Identify which cell holds the provided text, then report its [x, y] central coordinate. 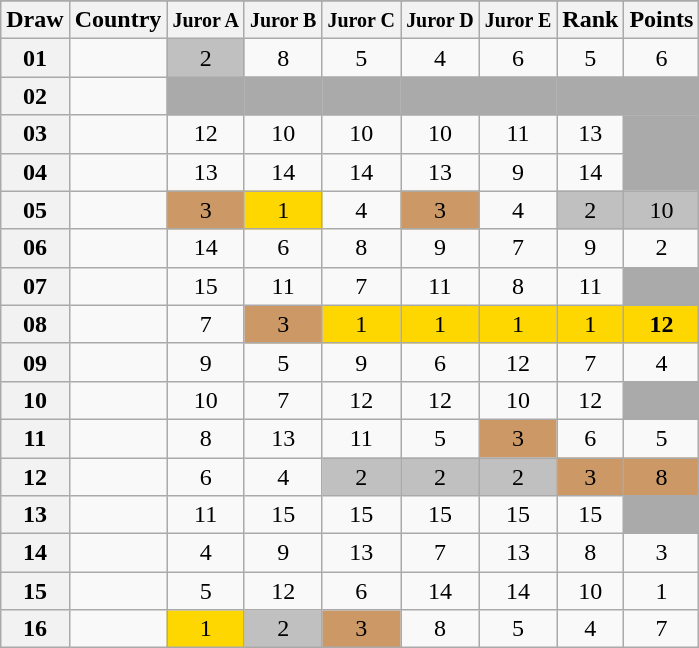
04 [35, 172]
16 [35, 629]
05 [35, 210]
Country [118, 20]
01 [35, 58]
Juror C [362, 20]
Juror A [206, 20]
09 [35, 362]
Juror B [283, 20]
Juror D [440, 20]
06 [35, 248]
07 [35, 286]
Draw [35, 20]
Points [662, 20]
02 [35, 96]
08 [35, 324]
03 [35, 134]
Rank [590, 20]
Juror E [518, 20]
